Determine the [x, y] coordinate at the center of the cell enclosing the given text.  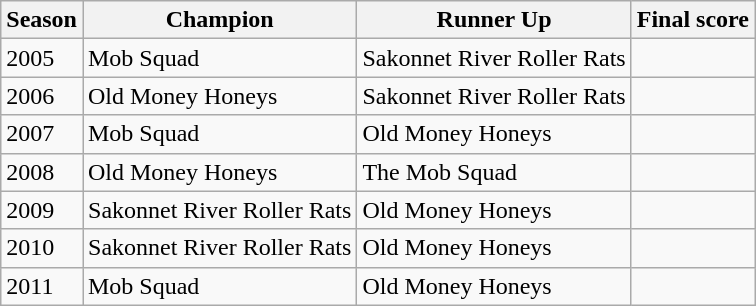
Runner Up [494, 20]
The Mob Squad [494, 172]
Season [42, 20]
Final score [692, 20]
Champion [219, 20]
2011 [42, 286]
2007 [42, 134]
2005 [42, 58]
2010 [42, 248]
2009 [42, 210]
2006 [42, 96]
2008 [42, 172]
